Capture the cell that displays the provided text and extract its (X, Y) central coordinate. 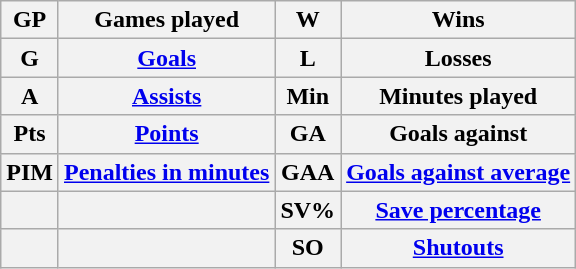
Losses (458, 58)
G (30, 58)
Save percentage (458, 210)
PIM (30, 172)
Pts (30, 134)
W (308, 20)
GAA (308, 172)
Points (166, 134)
Minutes played (458, 96)
A (30, 96)
Goals against (458, 134)
Shutouts (458, 248)
SV% (308, 210)
Goals against average (458, 172)
L (308, 58)
Min (308, 96)
Wins (458, 20)
GP (30, 20)
SO (308, 248)
GA (308, 134)
Goals (166, 58)
Assists (166, 96)
Penalties in minutes (166, 172)
Games played (166, 20)
